Search for the cell housing the specified text and yield its (x, y) center coordinate. 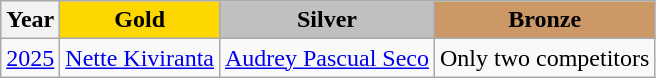
Audrey Pascual Seco (326, 58)
Only two competitors (545, 58)
Bronze (545, 20)
Gold (140, 20)
Silver (326, 20)
2025 (30, 58)
Year (30, 20)
Nette Kiviranta (140, 58)
